Output the (X, Y) coordinate of the center of the cell containing the given text.  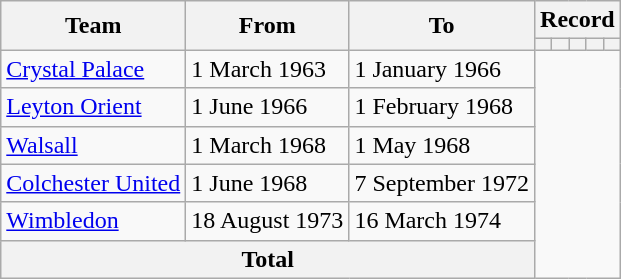
1 June 1968 (268, 183)
1 March 1968 (268, 145)
1 May 1968 (442, 145)
Wimbledon (94, 221)
Leyton Orient (94, 107)
1 June 1966 (268, 107)
Team (94, 26)
Walsall (94, 145)
Record (578, 20)
To (442, 26)
Total (268, 259)
Crystal Palace (94, 69)
From (268, 26)
1 January 1966 (442, 69)
1 February 1968 (442, 107)
Colchester United (94, 183)
18 August 1973 (268, 221)
16 March 1974 (442, 221)
1 March 1963 (268, 69)
7 September 1972 (442, 183)
